Determine the [X, Y] coordinate at the center of the cell enclosing the given text.  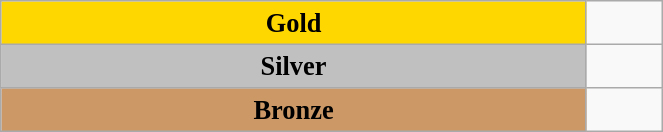
Silver [294, 66]
Bronze [294, 109]
Gold [294, 22]
